From the cell containing the given text, extract its center point as [x, y] coordinate. 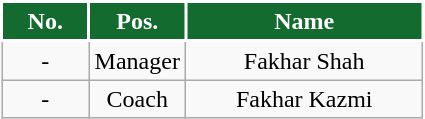
Pos. [137, 22]
Name [304, 22]
Fakhar Kazmi [304, 99]
Manager [137, 60]
Coach [137, 99]
Fakhar Shah [304, 60]
No. [46, 22]
